Capture the cell that displays the provided text and extract its [X, Y] central coordinate. 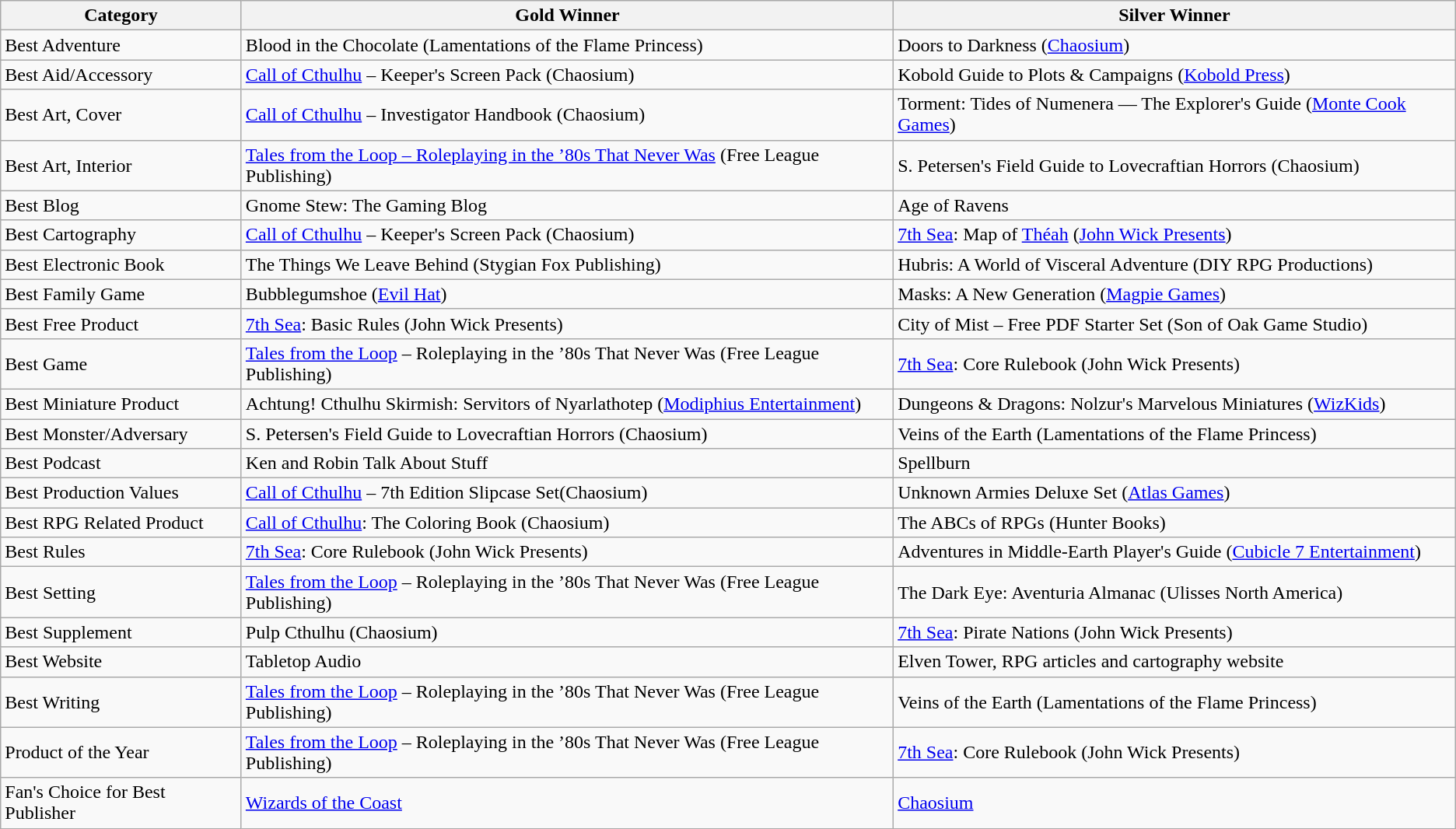
Best Rules [121, 552]
Wizards of the Coast [567, 803]
Best Electronic Book [121, 264]
Call of Cthulhu – 7th Edition Slipcase Set(Chaosium) [567, 493]
7th Sea: Basic Rules (John Wick Presents) [567, 324]
Tabletop Audio [567, 662]
The ABCs of RPGs (Hunter Books) [1174, 523]
7th Sea: Pirate Nations (John Wick Presents) [1174, 632]
Call of Cthulhu: The Coloring Book (Chaosium) [567, 523]
Category [121, 16]
The Dark Eye: Aventuria Almanac (Ulisses North America) [1174, 593]
Best Miniature Product [121, 404]
Best Supplement [121, 632]
Doors to Darkness (Chaosium) [1174, 45]
Elven Tower, RPG articles and cartography website [1174, 662]
Best Free Product [121, 324]
Dungeons & Dragons: Nolzur's Marvelous Miniatures (WizKids) [1174, 404]
Best Family Game [121, 294]
Best Game [121, 364]
Age of Ravens [1174, 205]
Best Art, Cover [121, 115]
Kobold Guide to Plots & Campaigns (Kobold Press) [1174, 75]
Silver Winner [1174, 16]
Spellburn [1174, 463]
Best Aid/Accessory [121, 75]
Best Writing [121, 701]
Bubblegumshoe (Evil Hat) [567, 294]
Best Website [121, 662]
City of Mist – Free PDF Starter Set (Son of Oak Game Studio) [1174, 324]
Best Monster/Adversary [121, 433]
Masks: A New Generation (Magpie Games) [1174, 294]
Call of Cthulhu – Investigator Handbook (Chaosium) [567, 115]
Fan's Choice for Best Publisher [121, 803]
Best Podcast [121, 463]
Hubris: A World of Visceral Adventure (DIY RPG Productions) [1174, 264]
Unknown Armies Deluxe Set (Atlas Games) [1174, 493]
7th Sea: Map of Théah (John Wick Presents) [1174, 235]
Gnome Stew: The Gaming Blog [567, 205]
Gold Winner [567, 16]
Achtung! Cthulhu Skirmish: Servitors of Nyarlathotep (Modiphius Entertainment) [567, 404]
Best RPG Related Product [121, 523]
Adventures in Middle-Earth Player's Guide (Cubicle 7 Entertainment) [1174, 552]
Torment: Tides of Numenera — The Explorer's Guide (Monte Cook Games) [1174, 115]
The Things We Leave Behind (Stygian Fox Publishing) [567, 264]
Best Art, Interior [121, 165]
Product of the Year [121, 753]
Ken and Robin Talk About Stuff [567, 463]
Best Adventure [121, 45]
Best Blog [121, 205]
Best Production Values [121, 493]
Chaosium [1174, 803]
Pulp Cthulhu (Chaosium) [567, 632]
Best Cartography [121, 235]
Blood in the Chocolate (Lamentations of the Flame Princess) [567, 45]
Best Setting [121, 593]
